Pinpoint the cell where the given text exists, returning its [X, Y] midpoint coordinate. 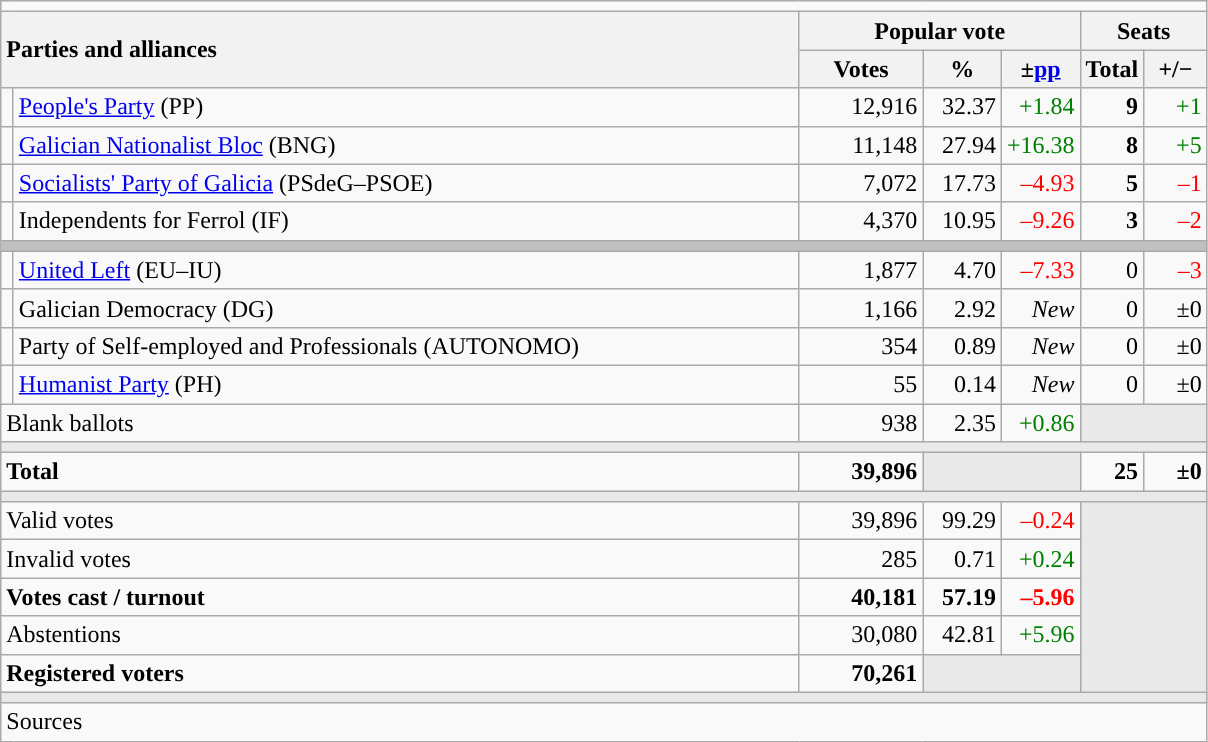
+0.86 [1040, 423]
285 [861, 559]
0.14 [962, 384]
1,877 [861, 270]
57.19 [962, 597]
% [962, 69]
Invalid votes [400, 559]
–5.96 [1040, 597]
+1 [1176, 107]
Blank ballots [400, 423]
Party of Self-employed and Professionals (AUTONOMO) [406, 346]
–4.93 [1040, 183]
+1.84 [1040, 107]
–3 [1176, 270]
Socialists' Party of Galicia (PSdeG–PSOE) [406, 183]
4,370 [861, 221]
Seats [1144, 31]
354 [861, 346]
30,080 [861, 635]
2.92 [962, 308]
Votes [861, 69]
5 [1112, 183]
Parties and alliances [400, 50]
Galician Democracy (DG) [406, 308]
42.81 [962, 635]
12,916 [861, 107]
55 [861, 384]
32.37 [962, 107]
–0.24 [1040, 521]
70,261 [861, 673]
United Left (EU–IU) [406, 270]
Abstentions [400, 635]
Valid votes [400, 521]
1,166 [861, 308]
11,148 [861, 145]
3 [1112, 221]
–9.26 [1040, 221]
Galician Nationalist Bloc (BNG) [406, 145]
40,181 [861, 597]
Independents for Ferrol (IF) [406, 221]
+16.38 [1040, 145]
±pp [1040, 69]
0.89 [962, 346]
25 [1112, 472]
+5.96 [1040, 635]
Votes cast / turnout [400, 597]
+/− [1176, 69]
Registered voters [400, 673]
99.29 [962, 521]
938 [861, 423]
People's Party (PP) [406, 107]
Sources [604, 722]
7,072 [861, 183]
–7.33 [1040, 270]
+0.24 [1040, 559]
–1 [1176, 183]
4.70 [962, 270]
2.35 [962, 423]
Humanist Party (PH) [406, 384]
+5 [1176, 145]
27.94 [962, 145]
10.95 [962, 221]
17.73 [962, 183]
0.71 [962, 559]
9 [1112, 107]
Popular vote [940, 31]
8 [1112, 145]
–2 [1176, 221]
